Find where the given text appears and provide that cell's center as [x, y] coordinate. 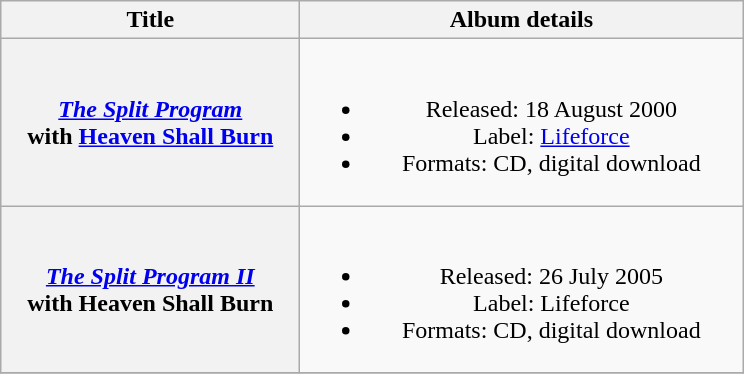
The Split Program IIwith Heaven Shall Burn [150, 290]
Album details [522, 20]
Title [150, 20]
The Split Programwith Heaven Shall Burn [150, 122]
Released: 26 July 2005Label: LifeforceFormats: CD, digital download [522, 290]
Released: 18 August 2000Label: LifeforceFormats: CD, digital download [522, 122]
